Output the (X, Y) coordinate of the center of the cell containing the given text.  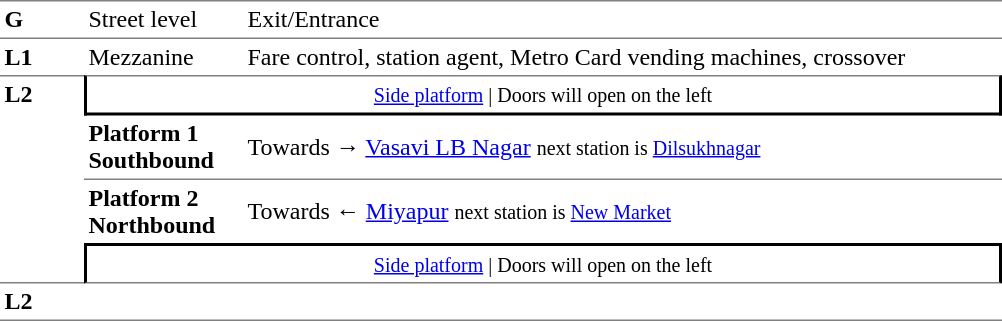
Platform 1Southbound (164, 148)
Fare control, station agent, Metro Card vending machines, crossover (622, 57)
L2 (42, 179)
Street level (164, 20)
L1 (42, 57)
Exit/Entrance (622, 20)
Towards ← Miyapur next station is New Market (622, 212)
Mezzanine (164, 57)
G (42, 20)
Platform 2Northbound (164, 212)
Towards → Vasavi LB Nagar next station is Dilsukhnagar (622, 148)
